Scan for the cell matching the given text and deliver its (x, y) coordinate at center. 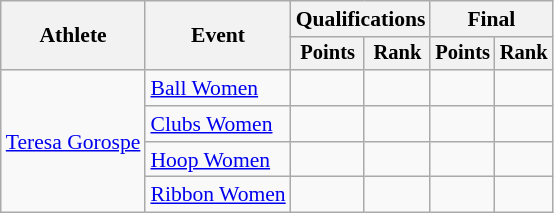
Ribbon Women (218, 195)
Event (218, 36)
Clubs Women (218, 124)
Final (491, 19)
Ball Women (218, 88)
Hoop Women (218, 160)
Teresa Gorospe (74, 141)
Athlete (74, 36)
Qualifications (361, 19)
